Scan for the cell matching the given text and deliver its (x, y) coordinate at center. 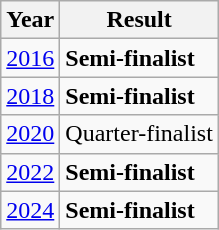
Result (140, 20)
Year (30, 20)
2020 (30, 134)
2016 (30, 58)
Quarter-finalist (140, 134)
2024 (30, 210)
2022 (30, 172)
2018 (30, 96)
